Capture the cell that displays the provided text and extract its (X, Y) central coordinate. 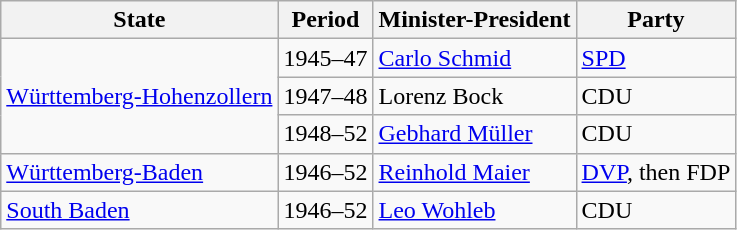
1945–47 (326, 58)
State (140, 20)
Leo Wohleb (474, 210)
DVP, then FDP (656, 172)
Württemberg-Hohenzollern (140, 96)
South Baden (140, 210)
Reinhold Maier (474, 172)
1947–48 (326, 96)
Party (656, 20)
Carlo Schmid (474, 58)
Minister-President (474, 20)
1948–52 (326, 134)
Lorenz Bock (474, 96)
Württemberg-Baden (140, 172)
Gebhard Müller (474, 134)
SPD (656, 58)
Period (326, 20)
